Return the [X, Y] coordinate for the center point of the cell that contains the specified text.  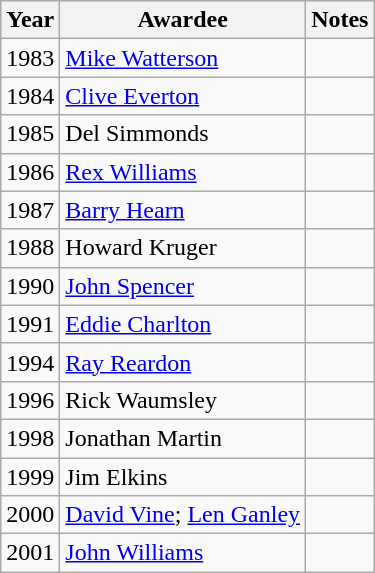
Howard Kruger [183, 248]
2000 [30, 515]
2001 [30, 553]
1985 [30, 134]
Del Simmonds [183, 134]
John Williams [183, 553]
1988 [30, 248]
Jonathan Martin [183, 438]
1996 [30, 400]
1991 [30, 324]
1987 [30, 210]
1983 [30, 58]
1984 [30, 96]
Eddie Charlton [183, 324]
John Spencer [183, 286]
1986 [30, 172]
1994 [30, 362]
Mike Watterson [183, 58]
1998 [30, 438]
Awardee [183, 20]
Clive Everton [183, 96]
Barry Hearn [183, 210]
1999 [30, 477]
David Vine; Len Ganley [183, 515]
1990 [30, 286]
Rex Williams [183, 172]
Rick Waumsley [183, 400]
Ray Reardon [183, 362]
Year [30, 20]
Notes [340, 20]
Jim Elkins [183, 477]
